Search for the cell housing the specified text and yield its [x, y] center coordinate. 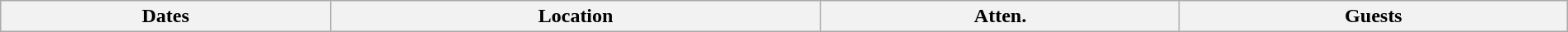
Location [576, 16]
Dates [165, 16]
Guests [1373, 16]
Atten. [1001, 16]
